Find where the given text appears and provide that cell's center as [X, Y] coordinate. 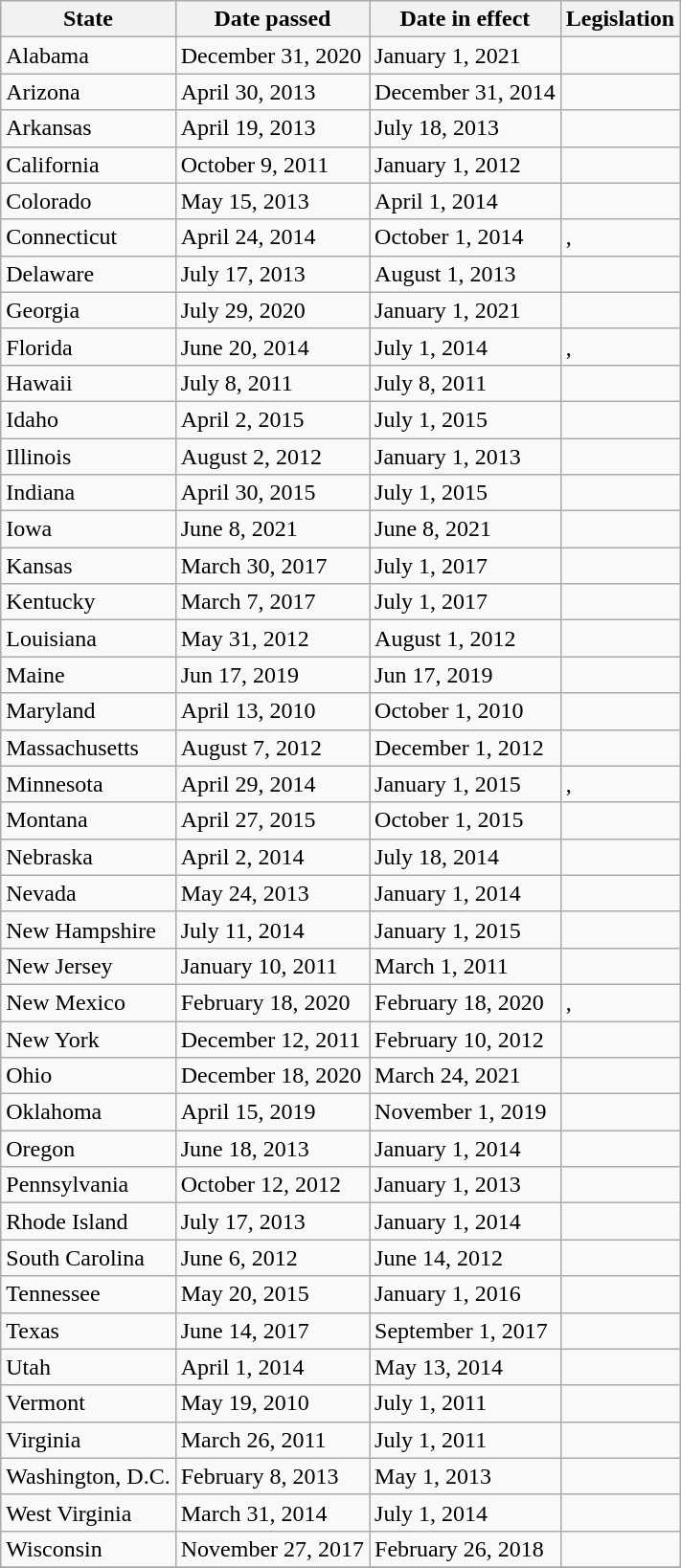
March 24, 2021 [465, 1076]
April 2, 2014 [272, 857]
February 8, 2013 [272, 1476]
March 26, 2011 [272, 1440]
December 1, 2012 [465, 748]
February 26, 2018 [465, 1549]
California [88, 165]
Wisconsin [88, 1549]
Oklahoma [88, 1112]
Nevada [88, 893]
Ohio [88, 1076]
May 31, 2012 [272, 638]
Maryland [88, 711]
Virginia [88, 1440]
Utah [88, 1367]
October 1, 2010 [465, 711]
November 1, 2019 [465, 1112]
State [88, 19]
January 1, 2012 [465, 165]
September 1, 2017 [465, 1331]
Louisiana [88, 638]
Vermont [88, 1403]
May 15, 2013 [272, 201]
October 9, 2011 [272, 165]
Arizona [88, 92]
April 27, 2015 [272, 820]
October 1, 2014 [465, 237]
Delaware [88, 274]
April 30, 2013 [272, 92]
April 13, 2010 [272, 711]
March 30, 2017 [272, 566]
April 19, 2013 [272, 128]
April 29, 2014 [272, 784]
Montana [88, 820]
Arkansas [88, 128]
Indiana [88, 493]
New Mexico [88, 1002]
Maine [88, 675]
May 24, 2013 [272, 893]
Hawaii [88, 383]
May 1, 2013 [465, 1476]
May 20, 2015 [272, 1294]
Rhode Island [88, 1221]
December 31, 2020 [272, 56]
Iowa [88, 529]
Florida [88, 347]
Kentucky [88, 602]
South Carolina [88, 1258]
July 18, 2014 [465, 857]
New Jersey [88, 966]
March 1, 2011 [465, 966]
Massachusetts [88, 748]
December 12, 2011 [272, 1039]
Legislation [620, 19]
August 1, 2012 [465, 638]
Pennsylvania [88, 1185]
August 7, 2012 [272, 748]
June 18, 2013 [272, 1149]
June 6, 2012 [272, 1258]
April 24, 2014 [272, 237]
February 10, 2012 [465, 1039]
November 27, 2017 [272, 1549]
August 1, 2013 [465, 274]
December 31, 2014 [465, 92]
October 1, 2015 [465, 820]
Georgia [88, 310]
April 30, 2015 [272, 493]
May 19, 2010 [272, 1403]
Nebraska [88, 857]
Date in effect [465, 19]
Idaho [88, 419]
Illinois [88, 457]
Texas [88, 1331]
December 18, 2020 [272, 1076]
April 15, 2019 [272, 1112]
Colorado [88, 201]
Kansas [88, 566]
April 2, 2015 [272, 419]
June 14, 2017 [272, 1331]
Alabama [88, 56]
Tennessee [88, 1294]
May 13, 2014 [465, 1367]
Washington, D.C. [88, 1476]
Minnesota [88, 784]
Connecticut [88, 237]
January 1, 2016 [465, 1294]
June 14, 2012 [465, 1258]
Oregon [88, 1149]
July 11, 2014 [272, 930]
January 10, 2011 [272, 966]
Date passed [272, 19]
August 2, 2012 [272, 457]
March 7, 2017 [272, 602]
New Hampshire [88, 930]
July 18, 2013 [465, 128]
New York [88, 1039]
West Virginia [88, 1512]
June 20, 2014 [272, 347]
October 12, 2012 [272, 1185]
July 29, 2020 [272, 310]
March 31, 2014 [272, 1512]
